For the text-containing cell, return its midpoint in (x, y) coordinate format. 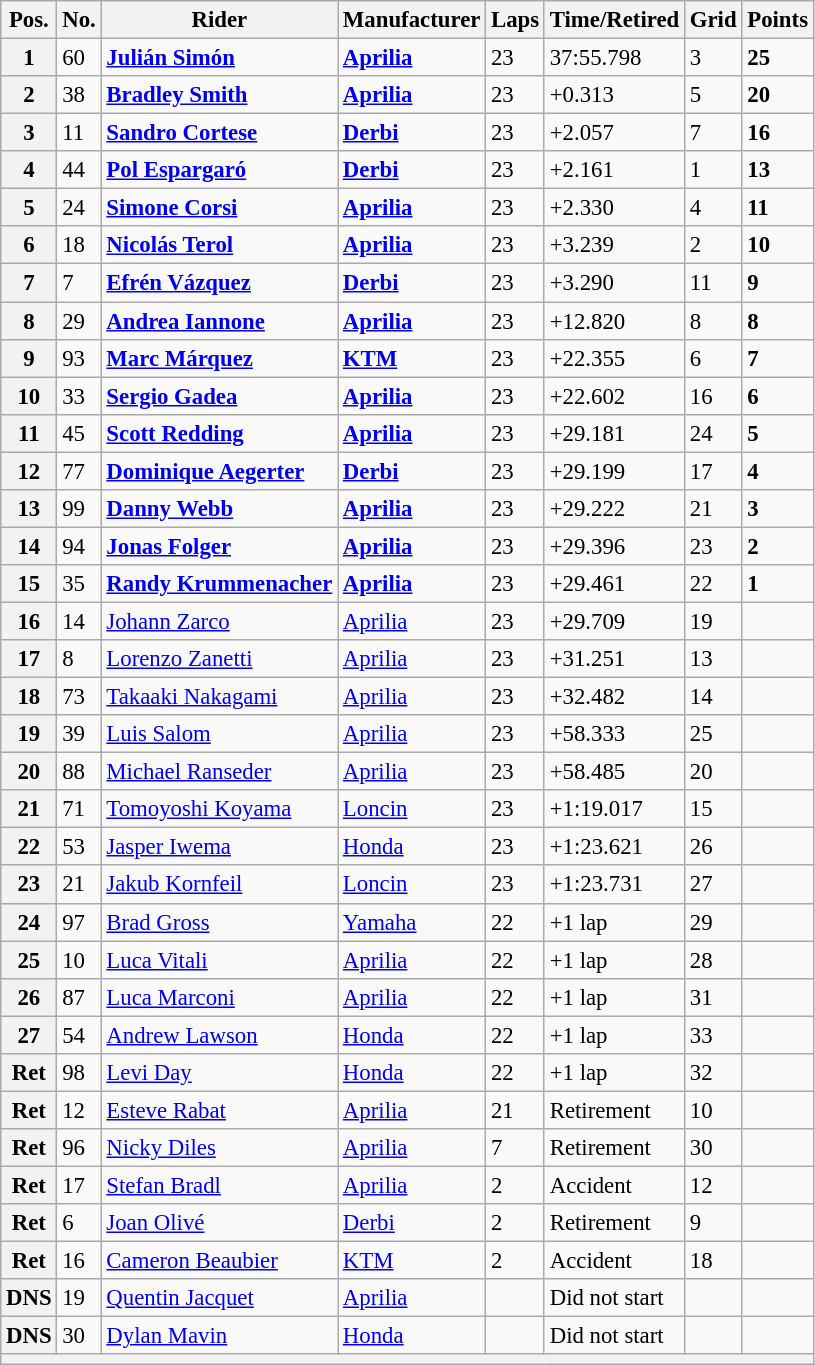
99 (79, 509)
Jakub Kornfeil (220, 885)
+58.485 (614, 772)
Points (778, 20)
93 (79, 358)
Sergio Gadea (220, 396)
Sandro Cortese (220, 133)
32 (712, 1073)
Scott Redding (220, 433)
73 (79, 697)
Bradley Smith (220, 95)
+3.290 (614, 283)
Manufacturer (412, 20)
Brad Gross (220, 922)
Randy Krummenacher (220, 584)
+2.057 (614, 133)
44 (79, 170)
+1:23.621 (614, 847)
Simone Corsi (220, 208)
88 (79, 772)
Andrew Lawson (220, 1035)
Dylan Mavin (220, 1336)
Time/Retired (614, 20)
Johann Zarco (220, 621)
Esteve Rabat (220, 1110)
+29.222 (614, 509)
+29.396 (614, 546)
Joan Olivé (220, 1223)
96 (79, 1148)
38 (79, 95)
Pol Espargaró (220, 170)
Laps (516, 20)
+31.251 (614, 659)
+32.482 (614, 697)
+58.333 (614, 734)
45 (79, 433)
Danny Webb (220, 509)
Luis Salom (220, 734)
Levi Day (220, 1073)
+0.313 (614, 95)
Jasper Iwema (220, 847)
+22.602 (614, 396)
37:55.798 (614, 58)
Andrea Iannone (220, 321)
Tomoyoshi Koyama (220, 809)
+3.239 (614, 245)
Michael Ranseder (220, 772)
+1:19.017 (614, 809)
31 (712, 997)
Jonas Folger (220, 546)
Pos. (29, 20)
+1:23.731 (614, 885)
+22.355 (614, 358)
71 (79, 809)
+29.709 (614, 621)
+2.330 (614, 208)
Marc Márquez (220, 358)
Rider (220, 20)
28 (712, 960)
Dominique Aegerter (220, 471)
Grid (712, 20)
94 (79, 546)
98 (79, 1073)
97 (79, 922)
Lorenzo Zanetti (220, 659)
Quentin Jacquet (220, 1298)
Nicolás Terol (220, 245)
Yamaha (412, 922)
54 (79, 1035)
Luca Marconi (220, 997)
77 (79, 471)
Nicky Diles (220, 1148)
+29.181 (614, 433)
87 (79, 997)
+29.199 (614, 471)
+29.461 (614, 584)
Cameron Beaubier (220, 1261)
Takaaki Nakagami (220, 697)
39 (79, 734)
Efrén Vázquez (220, 283)
+2.161 (614, 170)
Luca Vitali (220, 960)
35 (79, 584)
+12.820 (614, 321)
No. (79, 20)
Julián Simón (220, 58)
Stefan Bradl (220, 1185)
60 (79, 58)
53 (79, 847)
